Detect which cell encompasses the target text, then output its [X, Y] center coordinate. 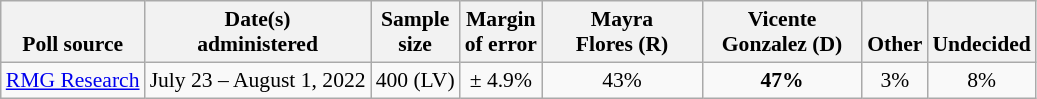
Other [894, 32]
MayraFlores (R) [622, 32]
July 23 – August 1, 2022 [258, 80]
400 (LV) [416, 80]
RMG Research [73, 80]
Samplesize [416, 32]
± 4.9% [501, 80]
Marginof error [501, 32]
47% [782, 80]
3% [894, 80]
Date(s)administered [258, 32]
Undecided [981, 32]
VicenteGonzalez (D) [782, 32]
8% [981, 80]
Poll source [73, 32]
43% [622, 80]
